Return the [X, Y] coordinate for the center point of the cell that contains the specified text.  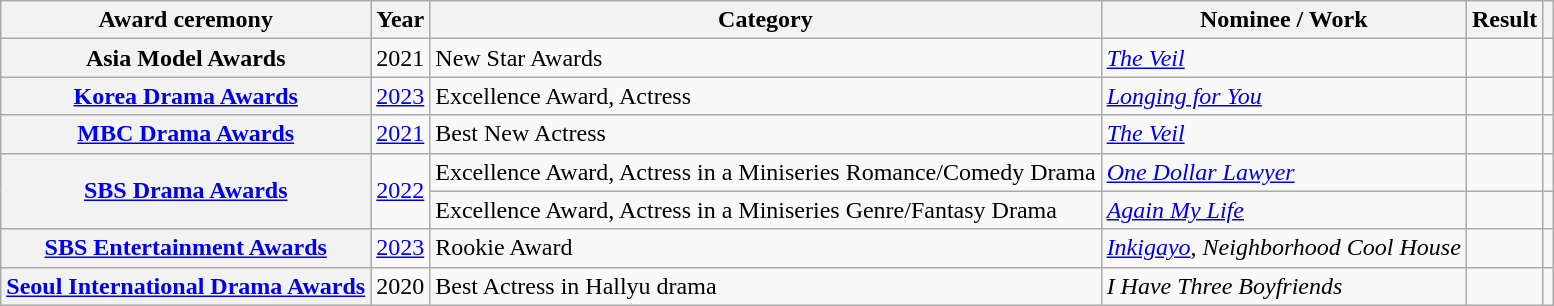
Result [1504, 20]
Seoul International Drama Awards [186, 286]
Award ceremony [186, 20]
Rookie Award [766, 248]
One Dollar Lawyer [1284, 172]
SBS Entertainment Awards [186, 248]
Excellence Award, Actress in a Miniseries Genre/Fantasy Drama [766, 210]
Inkigayo, Neighborhood Cool House [1284, 248]
Best Actress in Hallyu drama [766, 286]
Again My Life [1284, 210]
New Star Awards [766, 58]
2020 [400, 286]
I Have Three Boyfriends [1284, 286]
MBC Drama Awards [186, 134]
Excellence Award, Actress [766, 96]
Best New Actress [766, 134]
Year [400, 20]
Asia Model Awards [186, 58]
SBS Drama Awards [186, 191]
Longing for You [1284, 96]
Korea Drama Awards [186, 96]
2022 [400, 191]
Category [766, 20]
Nominee / Work [1284, 20]
Excellence Award, Actress in a Miniseries Romance/Comedy Drama [766, 172]
